Detect which cell encompasses the target text, then output its [X, Y] center coordinate. 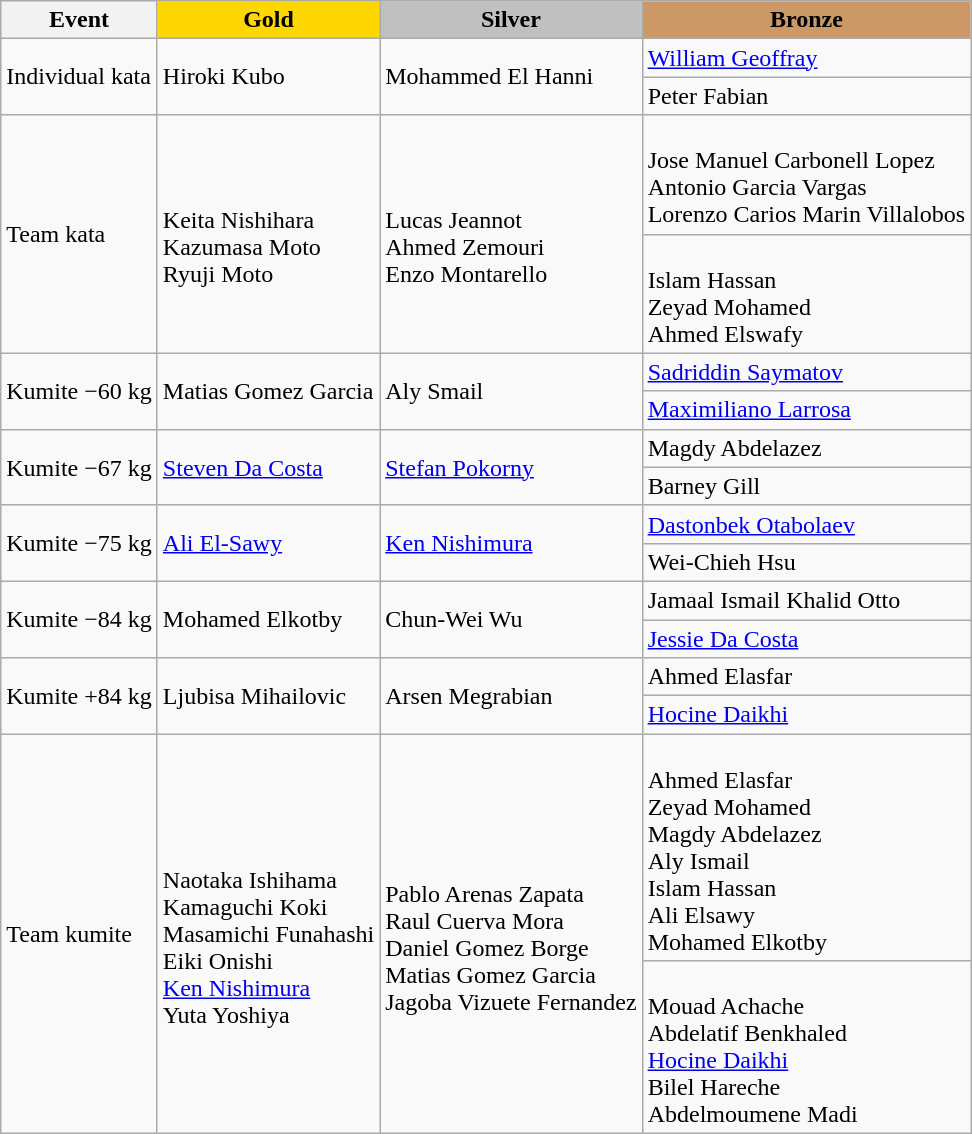
Peter Fabian [806, 96]
Jessie Da Costa [806, 639]
Maximiliano Larrosa [806, 410]
Keita NishiharaKazumasa MotoRyuji Moto [268, 234]
Hocine Daikhi [806, 715]
Magdy Abdelazez [806, 448]
Ljubisa Mihailovic [268, 696]
Stefan Pokorny [511, 467]
Ahmed Elasfar [806, 677]
Kumite +84 kg [80, 696]
Mohammed El Hanni [511, 77]
Team kata [80, 234]
Sadriddin Saymatov [806, 372]
Individual kata [80, 77]
Dastonbek Otabolaev [806, 524]
Hiroki Kubo [268, 77]
Kumite −67 kg [80, 467]
Steven Da Costa [268, 467]
Kumite −84 kg [80, 619]
Wei-Chieh Hsu [806, 562]
Lucas JeannotAhmed ZemouriEnzo Montarello [511, 234]
Team kumite [80, 934]
Aly Smail [511, 391]
Mouad AchacheAbdelatif BenkhaledHocine DaikhiBilel HarecheAbdelmoumene Madi [806, 1048]
Ken Nishimura [511, 543]
Kumite −60 kg [80, 391]
Chun-Wei Wu [511, 619]
William Geoffray [806, 58]
Naotaka IshihamaKamaguchi KokiMasamichi FunahashiEiki OnishiKen NishimuraYuta Yoshiya [268, 934]
Ali El-Sawy [268, 543]
Event [80, 20]
Islam HassanZeyad MohamedAhmed Elswafy [806, 294]
Pablo Arenas ZapataRaul Cuerva MoraDaniel Gomez BorgeMatias Gomez GarciaJagoba Vizuete Fernandez [511, 934]
Gold [268, 20]
Barney Gill [806, 486]
Bronze [806, 20]
Silver [511, 20]
Jose Manuel Carbonell LopezAntonio Garcia VargasLorenzo Carios Marin Villalobos [806, 174]
Jamaal Ismail Khalid Otto [806, 600]
Matias Gomez Garcia [268, 391]
Kumite −75 kg [80, 543]
Arsen Megrabian [511, 696]
Mohamed Elkotby [268, 619]
Ahmed ElasfarZeyad MohamedMagdy AbdelazezAly IsmailIslam HassanAli ElsawyMohamed Elkotby [806, 848]
